Scan for the cell matching the given text and deliver its [X, Y] coordinate at center. 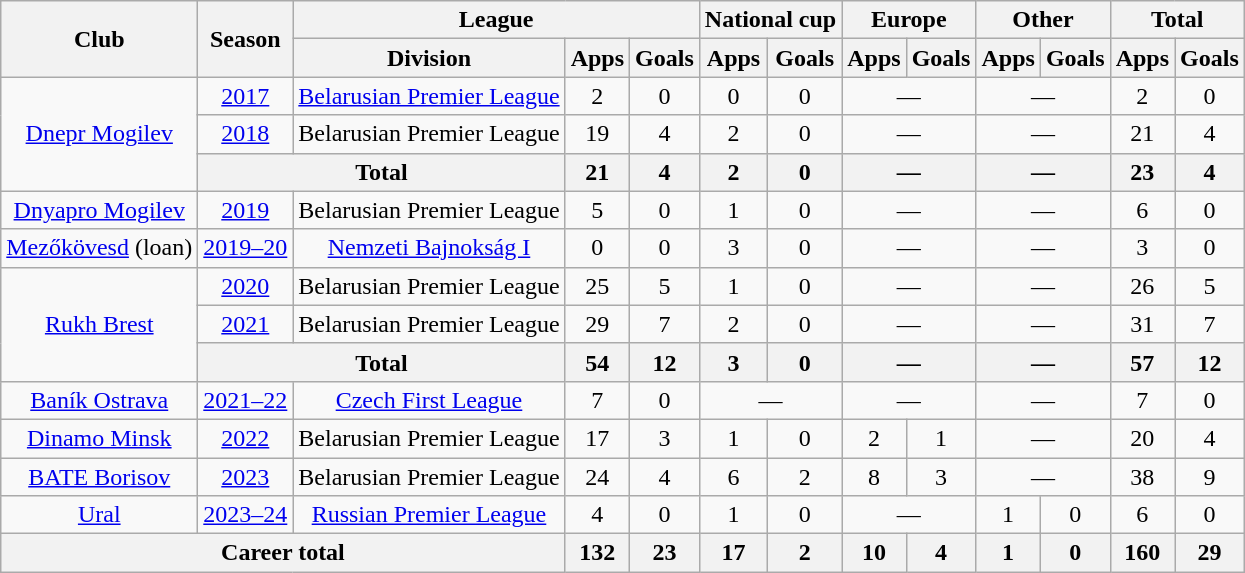
20 [1142, 438]
25 [597, 286]
Mezőkövesd (loan) [100, 248]
24 [597, 477]
19 [597, 134]
Czech First League [429, 400]
Europe [909, 20]
Ural [100, 515]
2021–22 [246, 400]
Season [246, 39]
2019 [246, 210]
Dinamo Minsk [100, 438]
Club [100, 39]
Baník Ostrava [100, 400]
Career total [283, 553]
2017 [246, 96]
2019–20 [246, 248]
8 [874, 477]
2021 [246, 324]
Russian Premier League [429, 515]
BATE Borisov [100, 477]
Nemzeti Bajnokság I [429, 248]
31 [1142, 324]
National cup [770, 20]
2022 [246, 438]
2023–24 [246, 515]
2023 [246, 477]
Dnyapro Mogilev [100, 210]
2018 [246, 134]
54 [597, 362]
160 [1142, 553]
League [496, 20]
Other [1043, 20]
10 [874, 553]
Dnepr Mogilev [100, 134]
9 [1210, 477]
2020 [246, 286]
38 [1142, 477]
Rukh Brest [100, 324]
26 [1142, 286]
Division [429, 58]
132 [597, 553]
57 [1142, 362]
